Search for the cell housing the specified text and yield its [x, y] center coordinate. 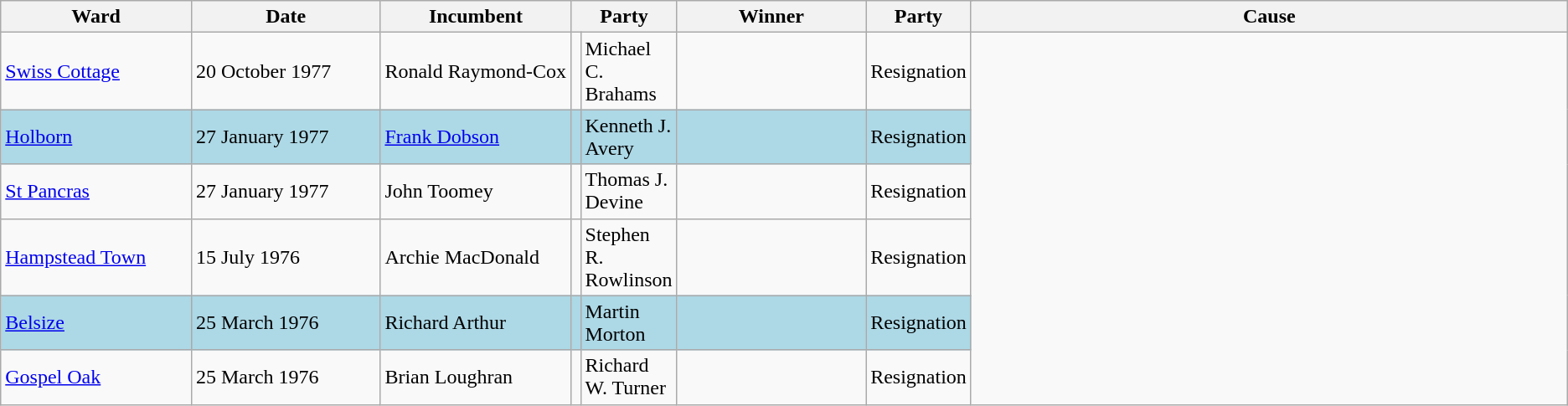
Gospel Oak [96, 377]
Richard W. Turner [628, 377]
Martin Morton [628, 323]
Winner [771, 17]
Ward [96, 17]
15 July 1976 [285, 257]
Holborn [96, 137]
Incumbent [476, 17]
Swiss Cottage [96, 71]
Richard Arthur [476, 323]
John Toomey [476, 191]
Archie MacDonald [476, 257]
Ronald Raymond-Cox [476, 71]
Belsize [96, 323]
Frank Dobson [476, 137]
Cause [1269, 17]
Hampstead Town [96, 257]
Kenneth J. Avery [628, 137]
Michael C. Brahams [628, 71]
Thomas J. Devine [628, 191]
Brian Loughran [476, 377]
Stephen R. Rowlinson [628, 257]
Date [285, 17]
St Pancras [96, 191]
20 October 1977 [285, 71]
